Capture the cell that displays the provided text and extract its (x, y) central coordinate. 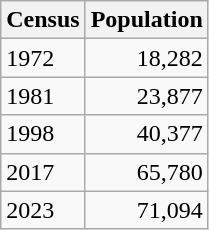
Population (146, 20)
18,282 (146, 58)
65,780 (146, 172)
Census (43, 20)
1981 (43, 96)
2023 (43, 210)
23,877 (146, 96)
2017 (43, 172)
1972 (43, 58)
71,094 (146, 210)
40,377 (146, 134)
1998 (43, 134)
